Locate the cell with the specified text and output its (X, Y) center coordinate. 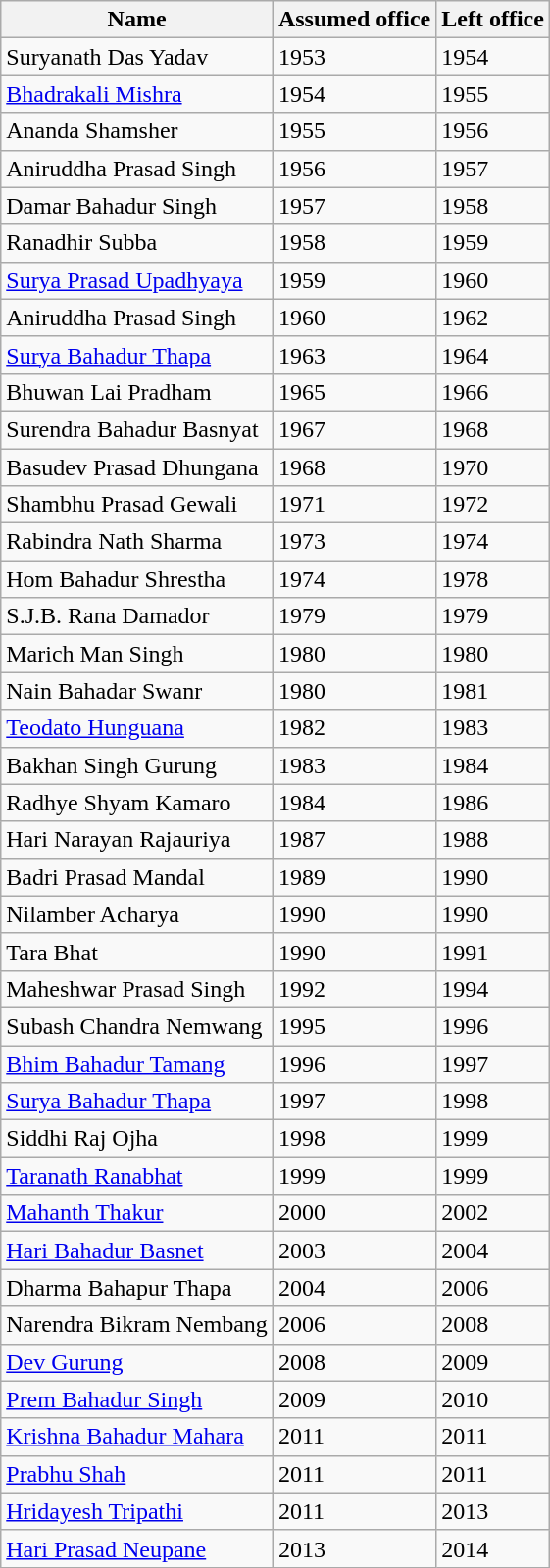
Bhadrakali Mishra (137, 94)
1989 (354, 877)
1986 (493, 803)
Prabhu Shah (137, 1474)
1962 (493, 318)
1953 (354, 57)
S.J.B. Rana Damador (137, 616)
1971 (354, 505)
1978 (493, 579)
2003 (354, 1250)
Hari Narayan Rajauriya (137, 840)
Hom Bahadur Shrestha (137, 579)
1965 (354, 392)
1994 (493, 989)
Siddhi Raj Ojha (137, 1139)
Ranadhir Subba (137, 243)
Teodato Hunguana (137, 728)
1992 (354, 989)
Marich Man Singh (137, 654)
2014 (493, 1548)
Krishna Bahadur Mahara (137, 1437)
Bhuwan Lai Pradham (137, 392)
Mahanth Thakur (137, 1213)
Nain Bahadar Swanr (137, 691)
Suryanath Das Yadav (137, 57)
1995 (354, 1026)
2002 (493, 1213)
1988 (493, 840)
Ananda Shamsher (137, 131)
1987 (354, 840)
Subash Chandra Nemwang (137, 1026)
Dev Gurung (137, 1362)
Hari Prasad Neupane (137, 1548)
1964 (493, 355)
1967 (354, 429)
Badri Prasad Mandal (137, 877)
Hridayesh Tripathi (137, 1511)
1982 (354, 728)
Prem Bahadur Singh (137, 1399)
Tara Bhat (137, 952)
Basudev Prasad Dhungana (137, 467)
1973 (354, 542)
1972 (493, 505)
Radhye Shyam Kamaro (137, 803)
Surendra Bahadur Basnyat (137, 429)
Bakhan Singh Gurung (137, 765)
1963 (354, 355)
1981 (493, 691)
Dharma Bahapur Thapa (137, 1288)
1991 (493, 952)
1970 (493, 467)
Damar Bahadur Singh (137, 206)
Taranath Ranabhat (137, 1176)
Narendra Bikram Nembang (137, 1325)
Surya Prasad Upadhyaya (137, 280)
Left office (493, 20)
Shambhu Prasad Gewali (137, 505)
Nilamber Acharya (137, 914)
Maheshwar Prasad Singh (137, 989)
Rabindra Nath Sharma (137, 542)
2000 (354, 1213)
Assumed office (354, 20)
Hari Bahadur Basnet (137, 1250)
Bhim Bahadur Tamang (137, 1063)
2010 (493, 1399)
Name (137, 20)
1966 (493, 392)
